Output the (X, Y) coordinate of the center of the cell containing the given text.  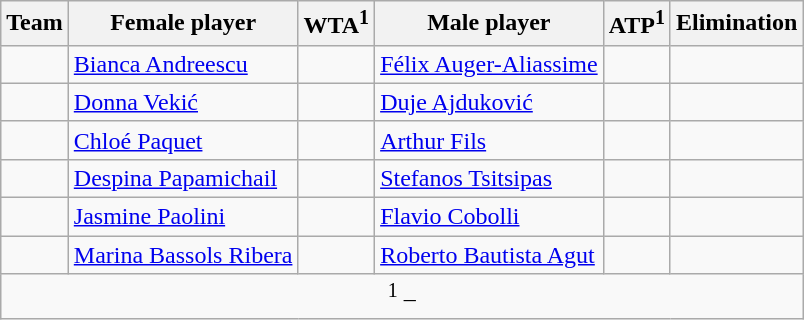
Arthur Fils (490, 140)
Duje Ajduković (490, 102)
Elimination (736, 24)
Flavio Cobolli (490, 217)
Félix Auger-Aliassime (490, 64)
Donna Vekić (183, 102)
Female player (183, 24)
Marina Bassols Ribera (183, 255)
Bianca Andreescu (183, 64)
Roberto Bautista Agut (490, 255)
Stefanos Tsitsipas (490, 178)
1 – (402, 296)
Chloé Paquet (183, 140)
Despina Papamichail (183, 178)
Male player (490, 24)
ATP1 (636, 24)
WTA1 (336, 24)
Jasmine Paolini (183, 217)
Team (35, 24)
